For the text-containing cell, return its midpoint in (X, Y) coordinate format. 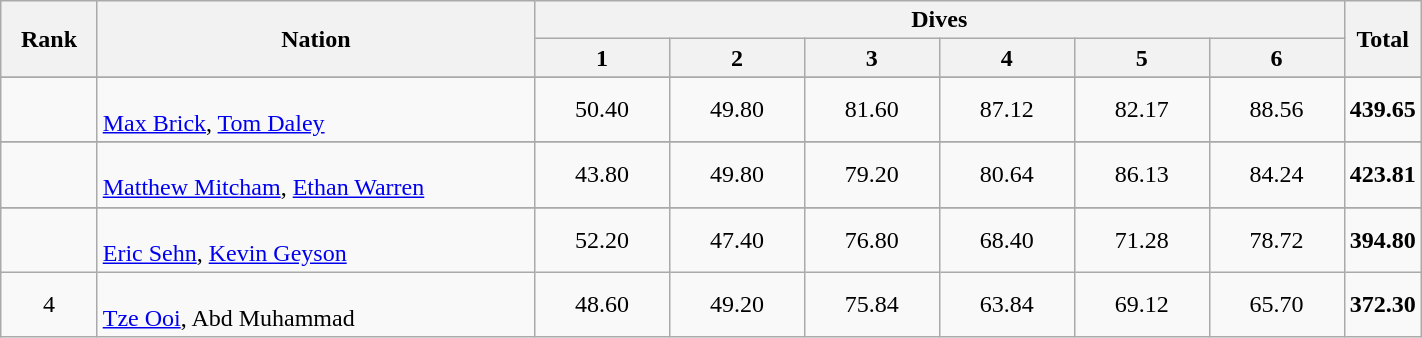
Max Brick, Tom Daley (316, 110)
2 (736, 58)
86.13 (1142, 174)
78.72 (1276, 240)
1 (602, 58)
71.28 (1142, 240)
394.80 (1382, 240)
49.20 (736, 304)
6 (1276, 58)
79.20 (872, 174)
48.60 (602, 304)
Eric Sehn, Kevin Geyson (316, 240)
80.64 (1006, 174)
50.40 (602, 110)
372.30 (1382, 304)
Tze Ooi, Abd Muhammad (316, 304)
Total (1382, 39)
84.24 (1276, 174)
Rank (49, 39)
63.84 (1006, 304)
65.70 (1276, 304)
5 (1142, 58)
75.84 (872, 304)
69.12 (1142, 304)
Nation (316, 39)
87.12 (1006, 110)
52.20 (602, 240)
43.80 (602, 174)
81.60 (872, 110)
423.81 (1382, 174)
76.80 (872, 240)
3 (872, 58)
Matthew Mitcham, Ethan Warren (316, 174)
439.65 (1382, 110)
88.56 (1276, 110)
47.40 (736, 240)
Dives (939, 20)
82.17 (1142, 110)
68.40 (1006, 240)
